Find where the given text appears and provide that cell's center as (x, y) coordinate. 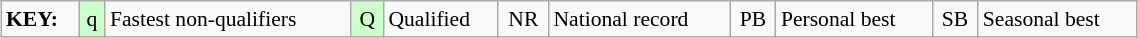
National record (639, 19)
SB (955, 19)
PB (753, 19)
q (92, 19)
Q (367, 19)
Personal best (854, 19)
Fastest non-qualifiers (228, 19)
Seasonal best (1058, 19)
KEY: (40, 19)
NR (523, 19)
Qualified (440, 19)
